Locate the cell with the specified text and output its (x, y) center coordinate. 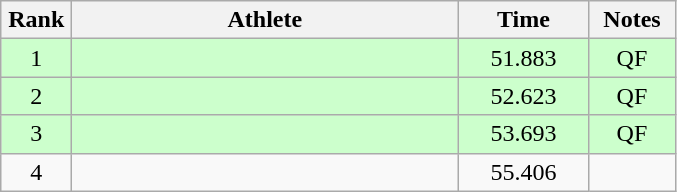
4 (36, 172)
Time (524, 20)
53.693 (524, 134)
55.406 (524, 172)
1 (36, 58)
52.623 (524, 96)
3 (36, 134)
51.883 (524, 58)
2 (36, 96)
Athlete (265, 20)
Rank (36, 20)
Notes (632, 20)
